Detect which cell encompasses the target text, then output its (x, y) center coordinate. 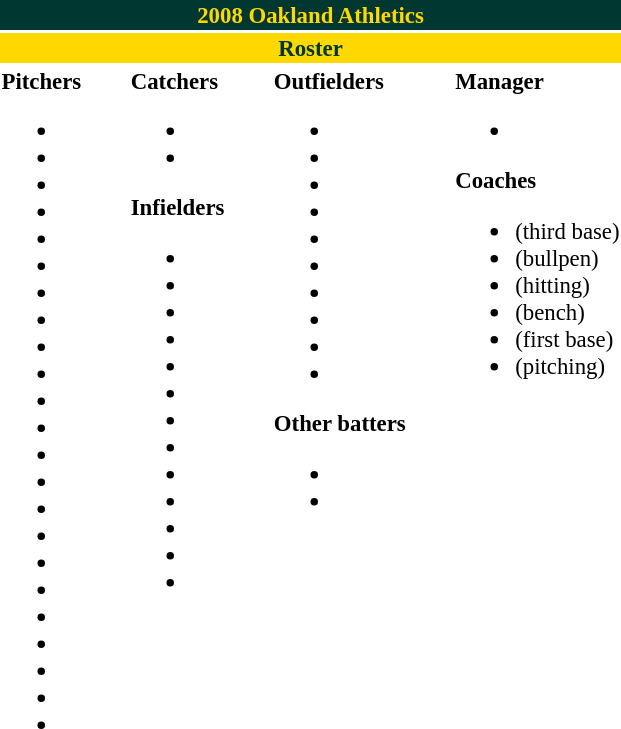
2008 Oakland Athletics (310, 15)
Roster (310, 48)
